Scan for the cell matching the given text and deliver its [X, Y] coordinate at center. 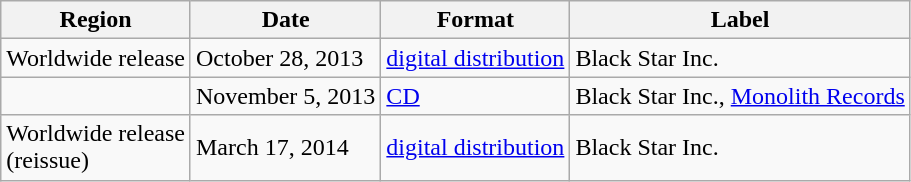
November 5, 2013 [285, 96]
CD [476, 96]
Label [740, 20]
Date [285, 20]
Worldwide release [96, 58]
Format [476, 20]
Worldwide release(reissue) [96, 148]
March 17, 2014 [285, 148]
October 28, 2013 [285, 58]
Region [96, 20]
Black Star Inc., Monolith Records [740, 96]
